Search for the cell housing the specified text and yield its [x, y] center coordinate. 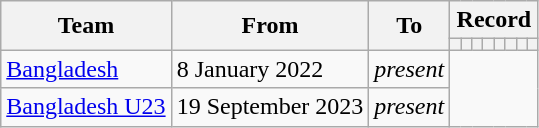
Record [494, 20]
19 September 2023 [270, 107]
Bangladesh U23 [86, 107]
To [410, 26]
Team [86, 26]
From [270, 26]
8 January 2022 [270, 69]
Bangladesh [86, 69]
